Identify which cell holds the provided text, then report its (x, y) central coordinate. 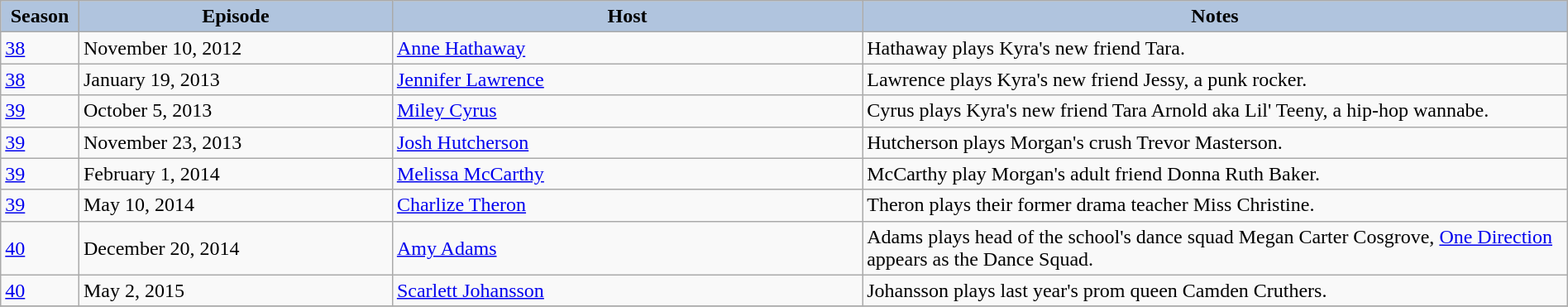
May 10, 2014 (235, 205)
Josh Hutcherson (627, 142)
May 2, 2015 (235, 290)
Miley Cyrus (627, 111)
Theron plays their former drama teacher Miss Christine. (1216, 205)
Johansson plays last year's prom queen Camden Cruthers. (1216, 290)
December 20, 2014 (235, 248)
Notes (1216, 17)
Scarlett Johansson (627, 290)
Hathaway plays Kyra's new friend Tara. (1216, 48)
Anne Hathaway (627, 48)
Charlize Theron (627, 205)
Amy Adams (627, 248)
November 23, 2013 (235, 142)
Season (40, 17)
Hutcherson plays Morgan's crush Trevor Masterson. (1216, 142)
Lawrence plays Kyra's new friend Jessy, a punk rocker. (1216, 79)
McCarthy play Morgan's adult friend Donna Ruth Baker. (1216, 174)
January 19, 2013 (235, 79)
Host (627, 17)
February 1, 2014 (235, 174)
Adams plays head of the school's dance squad Megan Carter Cosgrove, One Direction appears as the Dance Squad. (1216, 248)
October 5, 2013 (235, 111)
November 10, 2012 (235, 48)
Jennifer Lawrence (627, 79)
Cyrus plays Kyra's new friend Tara Arnold aka Lil' Teeny, a hip-hop wannabe. (1216, 111)
Episode (235, 17)
Melissa McCarthy (627, 174)
